From the cell containing the given text, extract its center point as [x, y] coordinate. 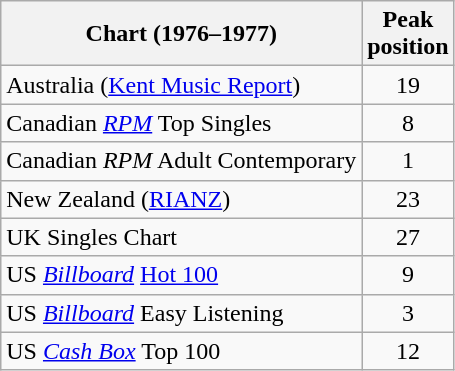
8 [408, 123]
UK Singles Chart [182, 237]
Canadian RPM Top Singles [182, 123]
US Billboard Easy Listening [182, 313]
New Zealand (RIANZ) [182, 199]
Chart (1976–1977) [182, 34]
US Billboard Hot 100 [182, 275]
US Cash Box Top 100 [182, 351]
3 [408, 313]
9 [408, 275]
Canadian RPM Adult Contemporary [182, 161]
12 [408, 351]
27 [408, 237]
Australia (Kent Music Report) [182, 85]
1 [408, 161]
Peakposition [408, 34]
23 [408, 199]
19 [408, 85]
